Find where the given text appears and provide that cell's center as [X, Y] coordinate. 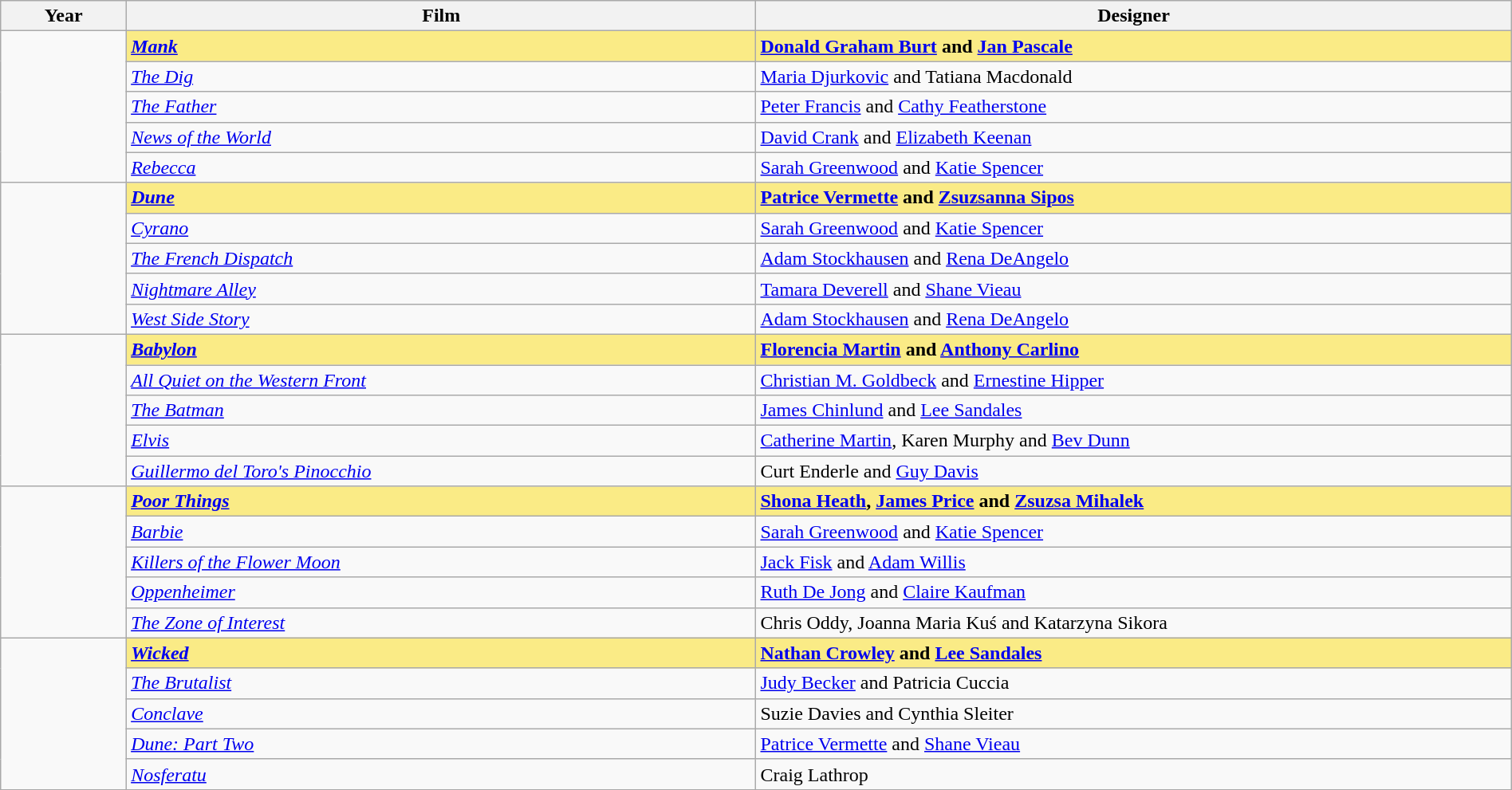
Nightmare Alley [442, 289]
Barbie [442, 532]
Babylon [442, 349]
Craig Lathrop [1134, 774]
Nathan Crowley and Lee Sandales [1134, 653]
David Crank and Elizabeth Keenan [1134, 137]
Judy Becker and Patricia Cuccia [1134, 683]
Ruth De Jong and Claire Kaufman [1134, 592]
Elvis [442, 441]
Year [64, 16]
Curt Enderle and Guy Davis [1134, 471]
Dune [442, 198]
Conclave [442, 713]
The French Dispatch [442, 258]
Christian M. Goldbeck and Ernestine Hipper [1134, 380]
News of the World [442, 137]
Cyrano [442, 228]
Donald Graham Burt and Jan Pascale [1134, 46]
Guillermo del Toro's Pinocchio [442, 471]
Poor Things [442, 501]
Suzie Davies and Cynthia Sleiter [1134, 713]
The Batman [442, 411]
Maria Djurkovic and Tatiana Macdonald [1134, 77]
Chris Oddy, Joanna Maria Kuś and Katarzyna Sikora [1134, 623]
Florencia Martin and Anthony Carlino [1134, 349]
The Brutalist [442, 683]
Oppenheimer [442, 592]
Mank [442, 46]
Designer [1134, 16]
Patrice Vermette and Zsuzsanna Sipos [1134, 198]
West Side Story [442, 319]
Jack Fisk and Adam Willis [1134, 562]
Film [442, 16]
Shona Heath, James Price and Zsuzsa Mihalek [1134, 501]
Dune: Part Two [442, 744]
Rebecca [442, 167]
Tamara Deverell and Shane Vieau [1134, 289]
Killers of the Flower Moon [442, 562]
Nosferatu [442, 774]
The Dig [442, 77]
James Chinlund and Lee Sandales [1134, 411]
The Father [442, 107]
All Quiet on the Western Front [442, 380]
Patrice Vermette and Shane Vieau [1134, 744]
Peter Francis and Cathy Featherstone [1134, 107]
The Zone of Interest [442, 623]
Wicked [442, 653]
Catherine Martin, Karen Murphy and Bev Dunn [1134, 441]
